Detect which cell encompasses the target text, then output its (X, Y) center coordinate. 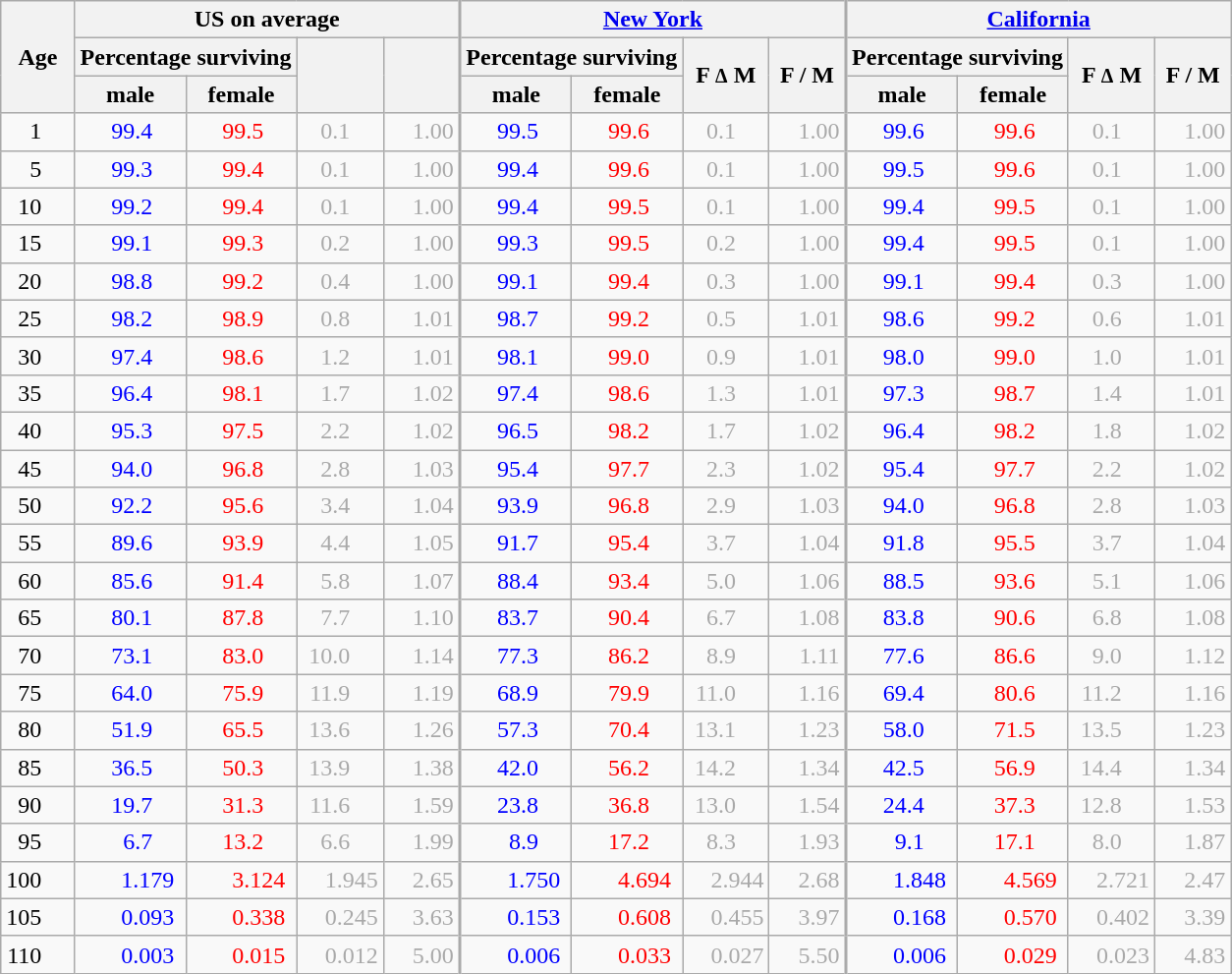
11.6 (340, 805)
13.0 (726, 805)
1.93 (808, 842)
14.2 (726, 768)
79.9 (627, 693)
0.093 (130, 917)
93.6 (1014, 581)
0.015 (242, 954)
30 (37, 356)
5.00 (421, 954)
5.50 (808, 954)
86.2 (627, 656)
97.5 (242, 430)
95.6 (242, 506)
51.9 (130, 730)
77.6 (902, 656)
0.608 (627, 917)
90 (37, 805)
10 (37, 206)
3.39 (1193, 917)
0.8 (340, 318)
1.87 (1193, 842)
1.99 (421, 842)
105 (37, 917)
1.2 (340, 356)
1.0 (1111, 356)
110 (37, 954)
64.0 (130, 693)
7.7 (340, 618)
73.1 (130, 656)
1.848 (902, 880)
83.8 (902, 618)
10.0 (340, 656)
4.83 (1193, 954)
0.012 (340, 954)
1.14 (421, 656)
42.0 (516, 768)
68.9 (516, 693)
83.7 (516, 618)
75.9 (242, 693)
90.6 (1014, 618)
56.2 (627, 768)
98.9 (242, 318)
13.5 (1111, 730)
0.033 (627, 954)
2.9 (726, 506)
0.455 (726, 917)
11.2 (1111, 693)
89.6 (130, 544)
95.5 (1014, 544)
1.750 (516, 880)
42.5 (902, 768)
0.338 (242, 917)
58.0 (902, 730)
1.4 (1111, 393)
1.179 (130, 880)
98.8 (130, 281)
2.68 (808, 880)
0.6 (1111, 318)
1.05 (421, 544)
0.245 (340, 917)
11.9 (340, 693)
19.7 (130, 805)
17.2 (627, 842)
1.11 (808, 656)
1.54 (808, 805)
96.5 (516, 430)
55 (37, 544)
17.1 (1014, 842)
88.5 (902, 581)
80.1 (130, 618)
0.5 (726, 318)
36.8 (627, 805)
Age (37, 57)
0.9 (726, 356)
9.0 (1111, 656)
97.3 (902, 393)
2.65 (421, 880)
4.4 (340, 544)
90.4 (627, 618)
25 (37, 318)
14.4 (1111, 768)
91.4 (242, 581)
0.570 (1014, 917)
0.023 (1111, 954)
40 (37, 430)
US on average (267, 20)
70 (37, 656)
2.47 (1193, 880)
9.1 (902, 842)
12.8 (1111, 805)
5.8 (340, 581)
77.3 (516, 656)
1.26 (421, 730)
8.0 (1111, 842)
0.402 (1111, 917)
31.3 (242, 805)
3.97 (808, 917)
75 (37, 693)
1.59 (421, 805)
80.6 (1014, 693)
100 (37, 880)
80 (37, 730)
87.8 (242, 618)
98.0 (902, 356)
13.6 (340, 730)
23.8 (516, 805)
New York (652, 20)
1.10 (421, 618)
4.569 (1014, 880)
57.3 (516, 730)
0.027 (726, 954)
70.4 (627, 730)
1.53 (1193, 805)
1.12 (1193, 656)
83.0 (242, 656)
91.8 (902, 544)
2.3 (726, 469)
92.2 (130, 506)
35 (37, 393)
1.38 (421, 768)
2.944 (726, 880)
13.1 (726, 730)
69.4 (902, 693)
20 (37, 281)
56.9 (1014, 768)
95.3 (130, 430)
1.8 (1111, 430)
1.07 (421, 581)
1.3 (726, 393)
13.2 (242, 842)
45 (37, 469)
85 (37, 768)
85.6 (130, 581)
1.19 (421, 693)
11.0 (726, 693)
3.124 (242, 880)
65 (37, 618)
5 (37, 169)
24.4 (902, 805)
65.5 (242, 730)
0.003 (130, 954)
0.4 (340, 281)
93.4 (627, 581)
71.5 (1014, 730)
California (1038, 20)
50.3 (242, 768)
0.029 (1014, 954)
50 (37, 506)
3.63 (421, 917)
36.5 (130, 768)
2.721 (1111, 880)
91.7 (516, 544)
4.694 (627, 880)
3.4 (340, 506)
15 (37, 244)
86.6 (1014, 656)
1.945 (340, 880)
5.0 (726, 581)
1 (37, 132)
8.3 (726, 842)
6.6 (340, 842)
13.9 (340, 768)
0.153 (516, 917)
0.168 (902, 917)
60 (37, 581)
5.1 (1111, 581)
6.8 (1111, 618)
88.4 (516, 581)
95 (37, 842)
37.3 (1014, 805)
